Pinpoint the cell where the given text exists, returning its [X, Y] midpoint coordinate. 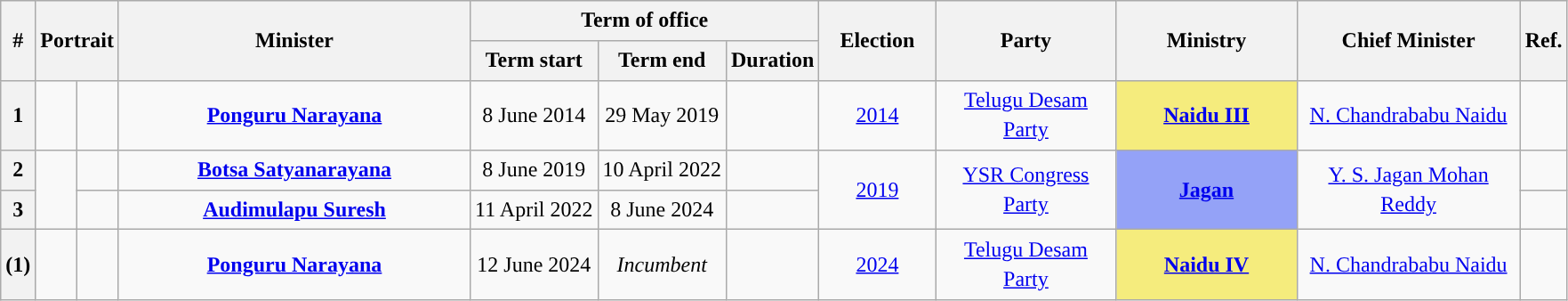
2014 [877, 115]
Botsa Satyanarayana [293, 169]
2024 [877, 264]
Duration [772, 61]
Jagan [1206, 189]
29 May 2019 [662, 115]
Minister [293, 41]
Portrait [77, 41]
Party [1026, 41]
# [18, 41]
12 June 2024 [535, 264]
3 [18, 210]
1 [18, 115]
Term end [662, 61]
Election [877, 41]
Ref. [1544, 41]
10 April 2022 [662, 169]
Term of office [645, 21]
2 [18, 169]
Chief Minister [1409, 41]
8 June 2019 [535, 169]
Ministry [1206, 41]
Naidu IV [1206, 264]
Y. S. Jagan Mohan Reddy [1409, 189]
(1) [18, 264]
8 June 2014 [535, 115]
Audimulapu Suresh [293, 210]
Naidu III [1206, 115]
11 April 2022 [535, 210]
Incumbent [662, 264]
Term start [535, 61]
YSR Congress Party [1026, 189]
8 June 2024 [662, 210]
2019 [877, 189]
